Provide the (x, y) coordinate of the cell's center where the given text is located.  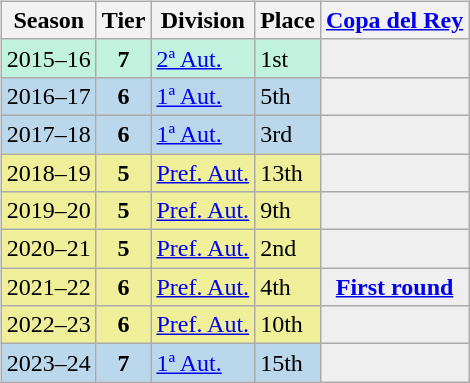
Place (288, 20)
Season (48, 20)
9th (288, 211)
2015–16 (48, 58)
2nd (288, 249)
2019–20 (48, 211)
2017–18 (48, 134)
4th (288, 287)
Tier (124, 20)
1st (288, 58)
2021–22 (48, 287)
2020–21 (48, 249)
10th (288, 325)
2023–24 (48, 363)
First round (394, 287)
2018–19 (48, 173)
Division (203, 20)
3rd (288, 134)
2022–23 (48, 325)
2016–17 (48, 96)
15th (288, 363)
13th (288, 173)
2ª Aut. (203, 58)
5th (288, 96)
Copa del Rey (394, 20)
